Identify which cell holds the provided text, then report its [X, Y] central coordinate. 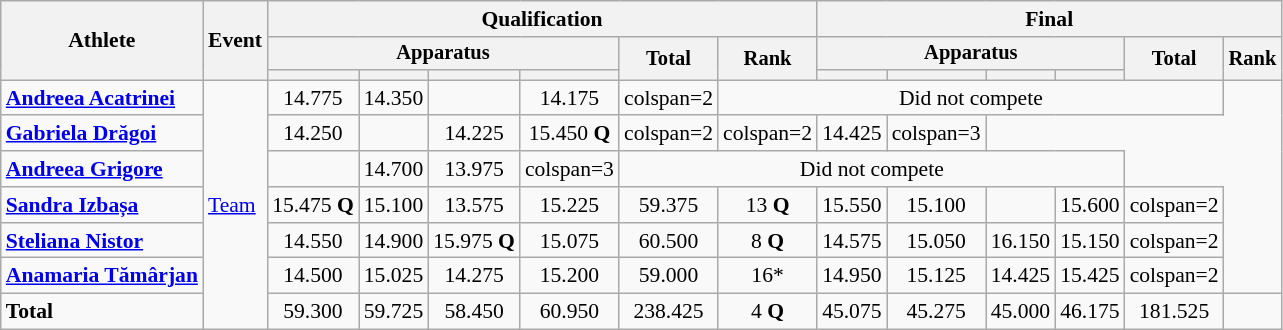
15.550 [852, 205]
15.025 [394, 276]
Athlete [102, 40]
14.900 [394, 241]
15.125 [936, 276]
238.425 [668, 312]
59.375 [668, 205]
59.300 [313, 312]
15.050 [936, 241]
14.350 [394, 98]
15.450 Q [570, 134]
Sandra Izbașa [102, 205]
60.950 [570, 312]
13 Q [768, 205]
15.200 [570, 276]
45.275 [936, 312]
14.950 [852, 276]
14.500 [313, 276]
15.425 [1090, 276]
Gabriela Drăgoi [102, 134]
8 Q [768, 241]
14.550 [313, 241]
15.225 [570, 205]
15.075 [570, 241]
46.175 [1090, 312]
14.700 [394, 169]
58.450 [474, 312]
13.975 [474, 169]
Event [235, 40]
13.575 [474, 205]
15.475 Q [313, 205]
16* [768, 276]
14.275 [474, 276]
Anamaria Tămârjan [102, 276]
60.500 [668, 241]
4 Q [768, 312]
15.150 [1090, 241]
59.725 [394, 312]
14.575 [852, 241]
15.975 Q [474, 241]
Final [1049, 19]
Qualification [542, 19]
Team [235, 204]
Andreea Acatrinei [102, 98]
16.150 [1020, 241]
45.075 [852, 312]
Andreea Grigore [102, 169]
14.225 [474, 134]
Steliana Nistor [102, 241]
14.175 [570, 98]
15.600 [1090, 205]
45.000 [1020, 312]
181.525 [1174, 312]
14.775 [313, 98]
14.250 [313, 134]
59.000 [668, 276]
